Determine the (x, y) coordinate at the center of the cell enclosing the given text.  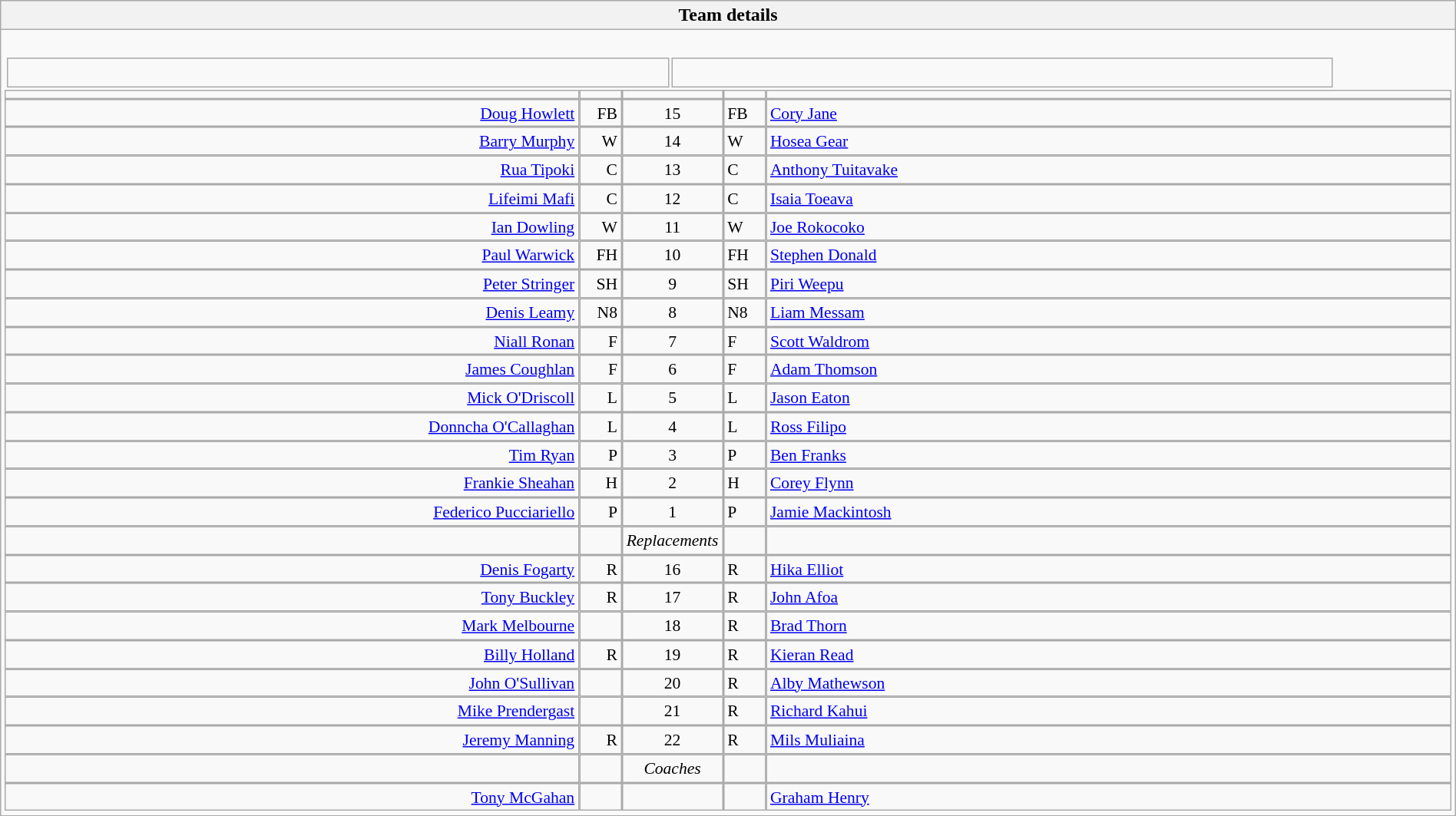
5 (673, 398)
Tony McGahan (292, 797)
Mike Prendergast (292, 711)
4 (673, 427)
Peter Stringer (292, 284)
Team details (728, 15)
Mick O'Driscoll (292, 398)
18 (673, 626)
Billy Holland (292, 654)
Denis Leamy (292, 312)
20 (673, 683)
Piri Weepu (1109, 284)
Denis Fogarty (292, 570)
Ross Filipo (1109, 427)
Stephen Donald (1109, 255)
Replacements (673, 540)
14 (673, 141)
Mils Muliaina (1109, 740)
6 (673, 370)
Paul Warwick (292, 255)
12 (673, 198)
Anthony Tuitavake (1109, 170)
Isaia Toeava (1109, 198)
8 (673, 312)
John O'Sullivan (292, 683)
1 (673, 511)
John Afoa (1109, 597)
Adam Thomson (1109, 370)
9 (673, 284)
Frankie Sheahan (292, 484)
Joe Rokocoko (1109, 227)
Graham Henry (1109, 797)
Hika Elliot (1109, 570)
Federico Pucciariello (292, 511)
Donncha O'Callaghan (292, 427)
21 (673, 711)
James Coughlan (292, 370)
19 (673, 654)
2 (673, 484)
Mark Melbourne (292, 626)
Doug Howlett (292, 114)
Ben Franks (1109, 454)
13 (673, 170)
Corey Flynn (1109, 484)
Liam Messam (1109, 312)
15 (673, 114)
Barry Murphy (292, 141)
Ian Dowling (292, 227)
11 (673, 227)
Brad Thorn (1109, 626)
7 (673, 341)
Richard Kahui (1109, 711)
Scott Waldrom (1109, 341)
Lifeimi Mafi (292, 198)
Tim Ryan (292, 454)
Jeremy Manning (292, 740)
Cory Jane (1109, 114)
Tony Buckley (292, 597)
Kieran Read (1109, 654)
22 (673, 740)
Niall Ronan (292, 341)
16 (673, 570)
10 (673, 255)
Coaches (673, 768)
Alby Mathewson (1109, 683)
3 (673, 454)
Jason Eaton (1109, 398)
Hosea Gear (1109, 141)
17 (673, 597)
Rua Tipoki (292, 170)
Jamie Mackintosh (1109, 511)
